Pinpoint the cell where the given text exists, returning its (X, Y) midpoint coordinate. 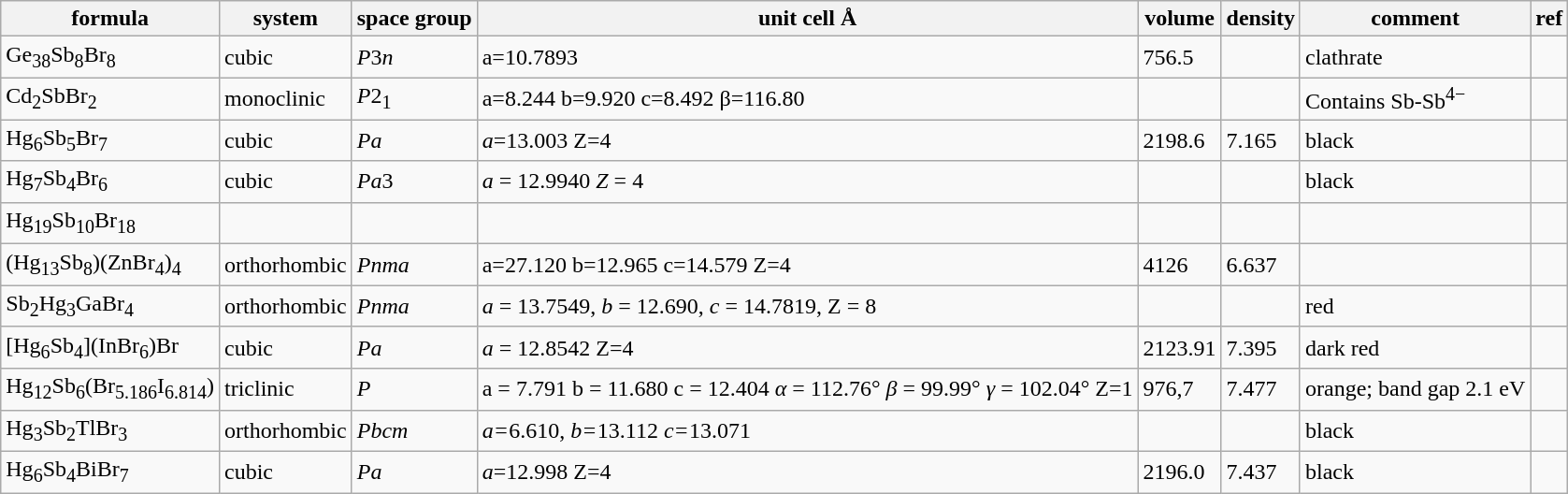
a=13.003 Z=4 (808, 140)
4126 (1180, 265)
comment (1415, 19)
7.395 (1260, 347)
space group (414, 19)
a=27.120 b=12.965 c=14.579 Z=4 (808, 265)
a=8.244 b=9.920 c=8.492 β=116.80 (808, 99)
a = 12.8542 Z=4 (808, 347)
a = 6.610, b = 13.112 c = 13.071 (808, 430)
6.637 (1260, 265)
Hg19Sb10Br18 (110, 223)
system (285, 19)
clathrate (1415, 57)
2198.6 (1180, 140)
Contains Sb-Sb4− (1415, 99)
ref (1549, 19)
Hg6Sb4BiBr7 (110, 472)
Pbcm (414, 430)
Hg7Sb4Br6 (110, 182)
7.477 (1260, 389)
756.5 (1180, 57)
976,7 (1180, 389)
a = 13.7549, b = 12.690, c = 14.7819, Z = 8 (808, 306)
formula (110, 19)
dark red (1415, 347)
density (1260, 19)
P3n (414, 57)
a=12.998 Z=4 (808, 472)
Cd2SbBr2 (110, 99)
a = 12.9940 Z = 4 (808, 182)
[Hg6Sb4](InBr6)Br (110, 347)
volume (1180, 19)
a=10.7893 (808, 57)
Hg12Sb6(Br5.186I6.814) (110, 389)
2196.0 (1180, 472)
7.437 (1260, 472)
monoclinic (285, 99)
Pa3 (414, 182)
a = 7.791 b = 11.680 c = 12.404 α = 112.76° β = 99.99° γ = 102.04° Z=1 (808, 389)
P (414, 389)
unit cell Å (808, 19)
Hg6Sb5Br7 (110, 140)
2123.91 (1180, 347)
Sb2Hg3GaBr4 (110, 306)
(Hg13Sb8)(ZnBr4)4 (110, 265)
P21 (414, 99)
triclinic (285, 389)
orange; band gap 2.1 eV (1415, 389)
Ge38Sb8Br8 (110, 57)
red (1415, 306)
7.165 (1260, 140)
Hg3Sb2TlBr3 (110, 430)
